Locate the cell with the specified text and output its [X, Y] center coordinate. 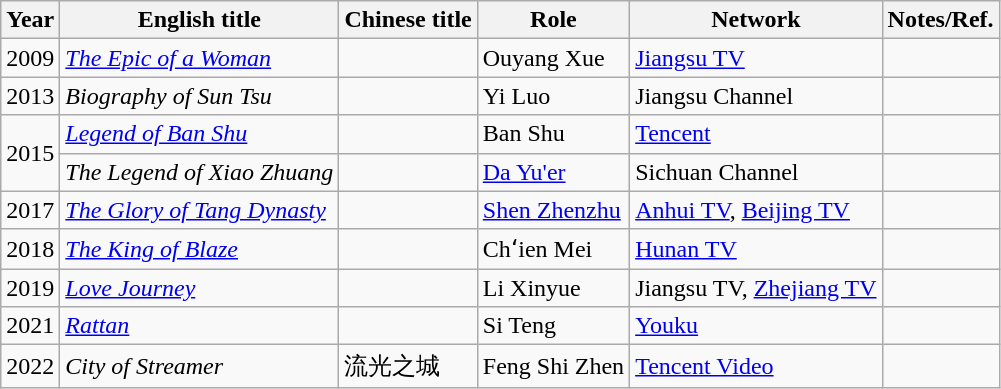
English title [200, 20]
Li Xinyue [553, 288]
Chinese title [408, 20]
Love Journey [200, 288]
2021 [30, 326]
Youku [756, 326]
Network [756, 20]
Jiangsu TV, Zhejiang TV [756, 288]
Jiangsu Channel [756, 96]
Year [30, 20]
Sichuan Channel [756, 172]
2013 [30, 96]
Tencent Video [756, 366]
Role [553, 20]
Rattan [200, 326]
The Epic of a Woman [200, 58]
The Legend of Xiao Zhuang [200, 172]
Notes/Ref. [940, 20]
Feng Shi Zhen [553, 366]
Chʻien Mei [553, 249]
2015 [30, 153]
2018 [30, 249]
2019 [30, 288]
The King of Blaze [200, 249]
2017 [30, 210]
Yi Luo [553, 96]
City of Streamer [200, 366]
Shen Zhenzhu [553, 210]
Ban Shu [553, 134]
Hunan TV [756, 249]
The Glory of Tang Dynasty [200, 210]
Jiangsu TV [756, 58]
Da Yu'er [553, 172]
Anhui TV, Beijing TV [756, 210]
2022 [30, 366]
Ouyang Xue [553, 58]
Tencent [756, 134]
Si Teng [553, 326]
2009 [30, 58]
Biography of Sun Tsu [200, 96]
流光之城 [408, 366]
Legend of Ban Shu [200, 134]
